Search for the cell housing the specified text and yield its [x, y] center coordinate. 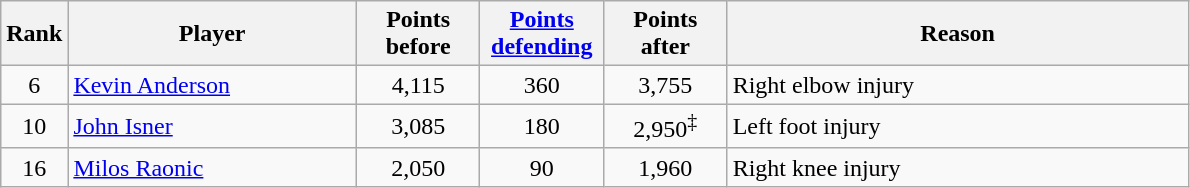
180 [542, 126]
10 [34, 126]
1,960 [666, 167]
90 [542, 167]
Right elbow injury [958, 85]
16 [34, 167]
2,050 [418, 167]
Milos Raonic [212, 167]
3,085 [418, 126]
Player [212, 34]
360 [542, 85]
4,115 [418, 85]
Rank [34, 34]
Kevin Anderson [212, 85]
2,950‡ [666, 126]
6 [34, 85]
Right knee injury [958, 167]
Left foot injury [958, 126]
3,755 [666, 85]
Reason [958, 34]
Points before [418, 34]
Points defending [542, 34]
John Isner [212, 126]
Points after [666, 34]
